Search for the cell housing the specified text and yield its [x, y] center coordinate. 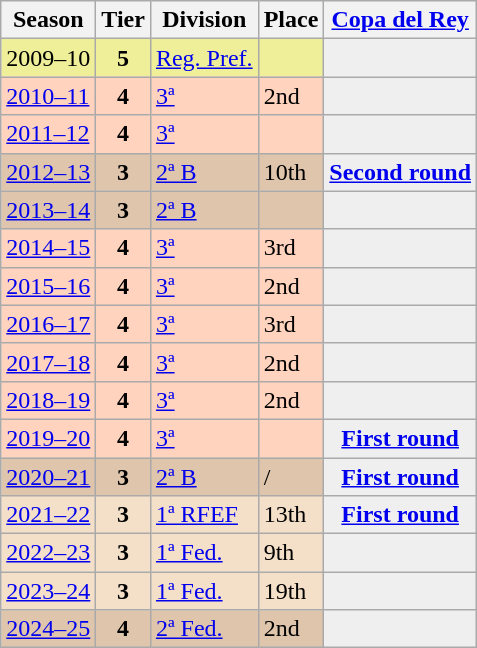
9th [291, 553]
2020–21 [48, 477]
2021–22 [48, 515]
2017–18 [48, 362]
2019–20 [48, 438]
Place [291, 20]
Reg. Pref. [204, 58]
2024–25 [48, 629]
5 [124, 58]
2010–11 [48, 96]
2018–19 [48, 400]
Copa del Rey [400, 20]
Tier [124, 20]
2016–17 [48, 324]
2009–10 [48, 58]
2013–14 [48, 210]
/ [291, 477]
2012–13 [48, 172]
2011–12 [48, 134]
2015–16 [48, 286]
19th [291, 591]
Division [204, 20]
2023–24 [48, 591]
10th [291, 172]
2014–15 [48, 248]
Season [48, 20]
2022–23 [48, 553]
2ª Fed. [204, 629]
Second round [400, 172]
1ª RFEF [204, 515]
13th [291, 515]
